Locate the cell with the specified text and output its (X, Y) center coordinate. 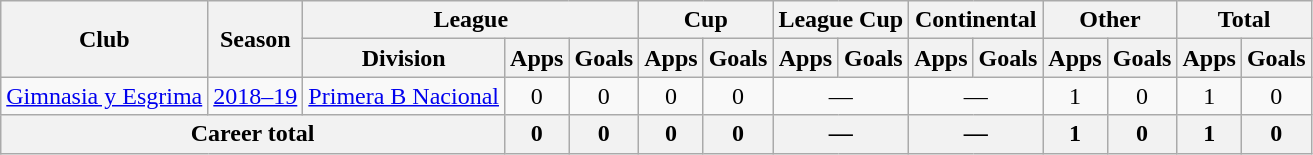
Club (104, 39)
League Cup (841, 20)
Other (1110, 20)
Continental (976, 20)
Career total (253, 134)
Division (404, 58)
2018–19 (256, 96)
Season (256, 39)
Gimnasia y Esgrima (104, 96)
Total (1244, 20)
League (471, 20)
Primera B Nacional (404, 96)
Cup (706, 20)
